Return (x, y) of the center of cell containing provided text 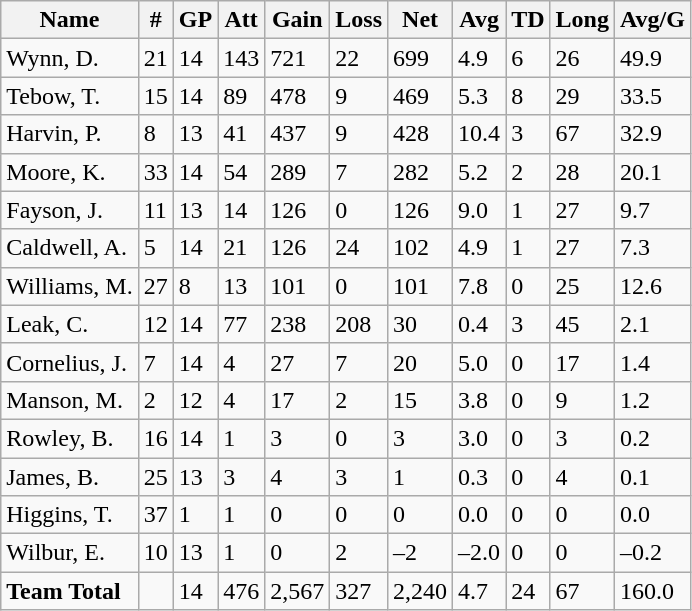
Fayson, J. (70, 210)
16 (156, 438)
282 (420, 172)
20 (420, 362)
89 (242, 96)
5 (156, 248)
Loss (359, 20)
2,240 (420, 591)
Williams, M. (70, 286)
5.3 (480, 96)
5.2 (480, 172)
721 (298, 58)
Name (70, 20)
Wilbur, E. (70, 553)
20.1 (652, 172)
208 (359, 324)
10.4 (480, 134)
Avg (480, 20)
428 (420, 134)
476 (242, 591)
1.4 (652, 362)
327 (359, 591)
28 (582, 172)
0.3 (480, 477)
12.6 (652, 286)
160.0 (652, 591)
0.1 (652, 477)
Net (420, 20)
2,567 (298, 591)
49.9 (652, 58)
54 (242, 172)
478 (298, 96)
45 (582, 324)
0.4 (480, 324)
37 (156, 515)
30 (420, 324)
Leak, C. (70, 324)
1.2 (652, 400)
2.1 (652, 324)
102 (420, 248)
469 (420, 96)
Gain (298, 20)
3.8 (480, 400)
10 (156, 553)
–0.2 (652, 553)
41 (242, 134)
7.3 (652, 248)
5.0 (480, 362)
Wynn, D. (70, 58)
22 (359, 58)
11 (156, 210)
Long (582, 20)
238 (298, 324)
Avg/G (652, 20)
Manson, M. (70, 400)
289 (298, 172)
Rowley, B. (70, 438)
James, B. (70, 477)
Moore, K. (70, 172)
Att (242, 20)
Cornelius, J. (70, 362)
Tebow, T. (70, 96)
9.7 (652, 210)
3.0 (480, 438)
77 (242, 324)
# (156, 20)
0.2 (652, 438)
Caldwell, A. (70, 248)
33.5 (652, 96)
7.8 (480, 286)
437 (298, 134)
TD (528, 20)
699 (420, 58)
6 (528, 58)
9.0 (480, 210)
Harvin, P. (70, 134)
–2.0 (480, 553)
32.9 (652, 134)
Higgins, T. (70, 515)
143 (242, 58)
GP (195, 20)
–2 (420, 553)
33 (156, 172)
26 (582, 58)
29 (582, 96)
Team Total (70, 591)
4.7 (480, 591)
